Return (X, Y) of the center of cell containing provided text 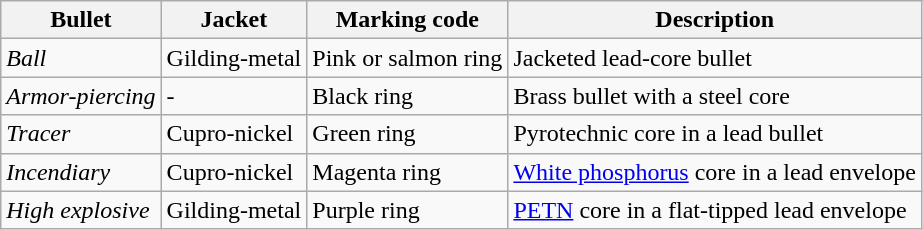
Tracer (81, 134)
Purple ring (408, 210)
Pink or salmon ring (408, 58)
Brass bullet with a steel core (715, 96)
- (234, 96)
Armor-piercing (81, 96)
Jacket (234, 20)
Jacketed lead-core bullet (715, 58)
Pyrotechnic core in a lead bullet (715, 134)
Bullet (81, 20)
Magenta ring (408, 172)
Green ring (408, 134)
Ball (81, 58)
Description (715, 20)
White phosphorus core in a lead envelope (715, 172)
Incendiary (81, 172)
High explosive (81, 210)
Black ring (408, 96)
Marking code (408, 20)
PETN core in a flat-tipped lead envelope (715, 210)
